Return [X, Y] of the center of cell containing provided text 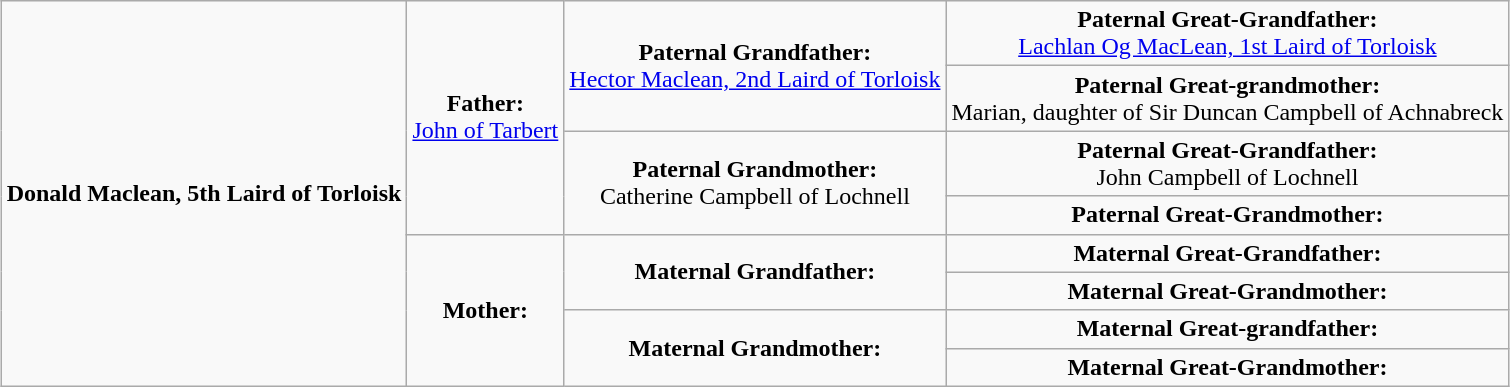
Paternal Grandmother:Catherine Campbell of Lochnell [755, 182]
Paternal Great-Grandmother: [1228, 215]
Maternal Great-grandfather: [1228, 329]
Paternal Grandfather:Hector Maclean, 2nd Laird of Torloisk [755, 66]
Mother: [486, 310]
Maternal Great-Grandfather: [1228, 253]
Maternal Grandmother: [755, 348]
Father:John of Tarbert [486, 118]
Paternal Great-Grandfather:Lachlan Og MacLean, 1st Laird of Torloisk [1228, 34]
Maternal Grandfather: [755, 272]
Paternal Great-Grandfather:John Campbell of Lochnell [1228, 164]
Paternal Great-grandmother:Marian, daughter of Sir Duncan Campbell of Achnabreck [1228, 98]
Donald Maclean, 5th Laird of Torloisk [204, 194]
